Find where the given text appears and provide that cell's center as (x, y) coordinate. 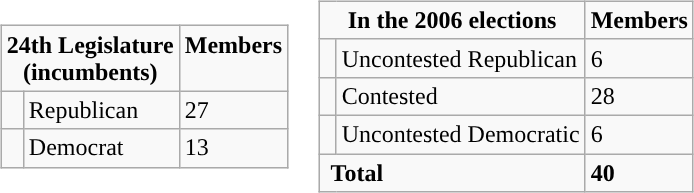
Democrat (101, 148)
40 (639, 173)
In the 2006 elections (452, 20)
28 (639, 96)
27 (233, 110)
Uncontested Republican (460, 58)
Uncontested Democratic (460, 134)
Contested (460, 96)
Total (452, 173)
13 (233, 148)
24th Legislature(incumbents) (90, 58)
Republican (101, 110)
